Extract the [x, y] coordinate from the center of the cell holding the provided text.  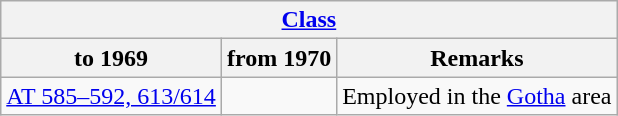
Class [309, 20]
from 1970 [278, 58]
to 1969 [112, 58]
Remarks [477, 58]
AT 585–592, 613/614 [112, 96]
Employed in the Gotha area [477, 96]
